Detect which cell encompasses the target text, then output its [X, Y] center coordinate. 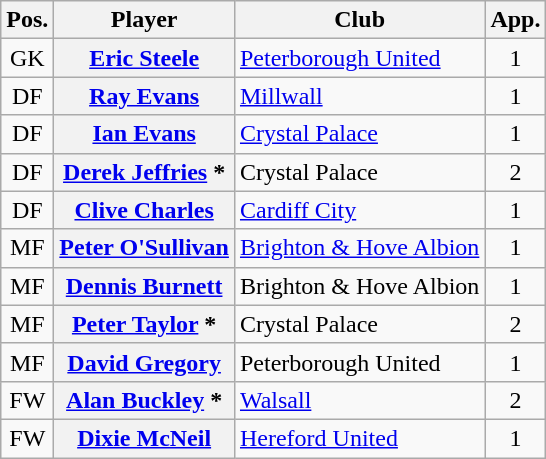
Derek Jeffries * [144, 172]
Alan Buckley * [144, 400]
Dixie McNeil [144, 438]
Cardiff City [359, 210]
Hereford United [359, 438]
David Gregory [144, 362]
Millwall [359, 96]
Club [359, 20]
Eric Steele [144, 58]
Dennis Burnett [144, 286]
Walsall [359, 400]
GK [28, 58]
Player [144, 20]
Peter Taylor * [144, 324]
Pos. [28, 20]
Peter O'Sullivan [144, 248]
Ian Evans [144, 134]
Ray Evans [144, 96]
App. [516, 20]
Clive Charles [144, 210]
